Detect which cell encompasses the target text, then output its (X, Y) center coordinate. 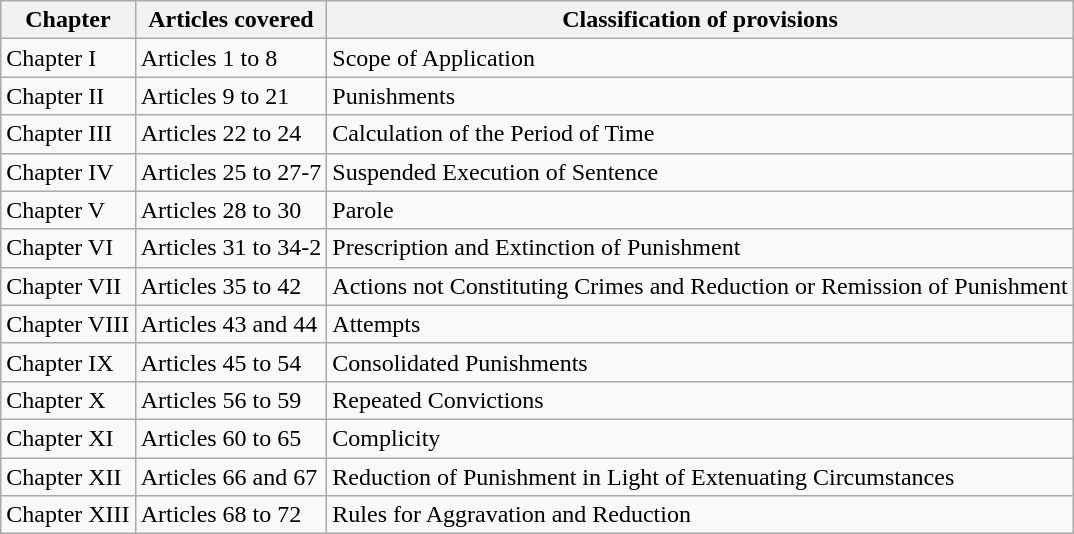
Chapter II (68, 96)
Articles 60 to 65 (231, 438)
Articles 9 to 21 (231, 96)
Chapter IX (68, 362)
Chapter VI (68, 248)
Chapter XII (68, 477)
Suspended Execution of Sentence (700, 172)
Articles 28 to 30 (231, 210)
Chapter VII (68, 286)
Articles 56 to 59 (231, 400)
Complicity (700, 438)
Consolidated Punishments (700, 362)
Articles covered (231, 20)
Chapter X (68, 400)
Articles 31 to 34-2 (231, 248)
Articles 35 to 42 (231, 286)
Prescription and Extinction of Punishment (700, 248)
Parole (700, 210)
Rules for Aggravation and Reduction (700, 515)
Repeated Convictions (700, 400)
Articles 25 to 27-7 (231, 172)
Articles 66 and 67 (231, 477)
Chapter XI (68, 438)
Chapter IV (68, 172)
Chapter I (68, 58)
Articles 1 to 8 (231, 58)
Punishments (700, 96)
Chapter VIII (68, 324)
Articles 43 and 44 (231, 324)
Scope of Application (700, 58)
Articles 22 to 24 (231, 134)
Actions not Constituting Crimes and Reduction or Remission of Punishment (700, 286)
Reduction of Punishment in Light of Extenuating Circumstances (700, 477)
Attempts (700, 324)
Articles 45 to 54 (231, 362)
Articles 68 to 72 (231, 515)
Chapter III (68, 134)
Classification of provisions (700, 20)
Chapter (68, 20)
Calculation of the Period of Time (700, 134)
Chapter V (68, 210)
Chapter XIII (68, 515)
